Provide the (X, Y) coordinate of the cell's center where the given text is located.  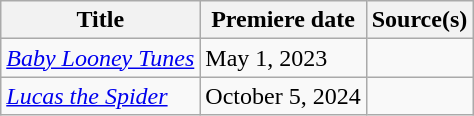
May 1, 2023 (283, 58)
October 5, 2024 (283, 96)
Title (100, 20)
Premiere date (283, 20)
Baby Looney Tunes (100, 58)
Lucas the Spider (100, 96)
Source(s) (420, 20)
